Determine the [X, Y] coordinate at the center of the cell enclosing the given text.  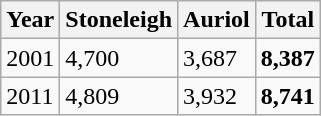
4,700 [119, 58]
Year [30, 20]
3,687 [217, 58]
Auriol [217, 20]
Total [288, 20]
2011 [30, 96]
8,387 [288, 58]
4,809 [119, 96]
8,741 [288, 96]
Stoneleigh [119, 20]
2001 [30, 58]
3,932 [217, 96]
